Locate the cell with the specified text and output its [x, y] center coordinate. 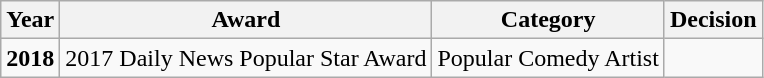
Award [246, 20]
Popular Comedy Artist [548, 58]
2018 [30, 58]
Category [548, 20]
Decision [713, 20]
Year [30, 20]
2017 Daily News Popular Star Award [246, 58]
